Output the [x, y] coordinate of the center of the cell containing the given text.  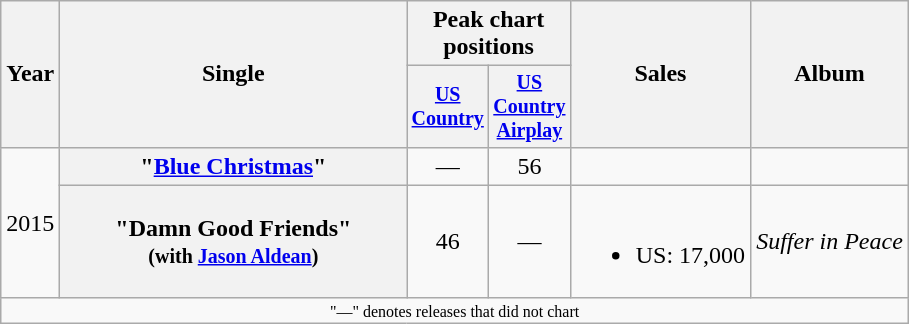
Single [234, 74]
US: 17,000 [660, 242]
Year [30, 74]
"Blue Christmas" [234, 166]
"Damn Good Friends"(with Jason Aldean) [234, 242]
Peak chartpositions [488, 34]
Album [830, 74]
2015 [30, 222]
US Country Airplay [530, 106]
46 [448, 242]
"—" denotes releases that did not chart [455, 310]
56 [530, 166]
Sales [660, 74]
Suffer in Peace [830, 242]
US Country [448, 106]
